Return the [X, Y] coordinate for the center point of the cell that contains the specified text.  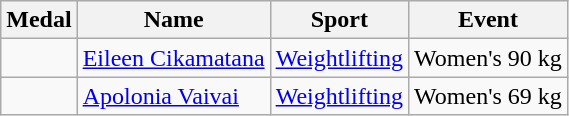
Women's 69 kg [488, 96]
Eileen Cikamatana [174, 58]
Sport [339, 20]
Medal [39, 20]
Apolonia Vaivai [174, 96]
Name [174, 20]
Women's 90 kg [488, 58]
Event [488, 20]
